Locate the cell with the specified text and output its [X, Y] center coordinate. 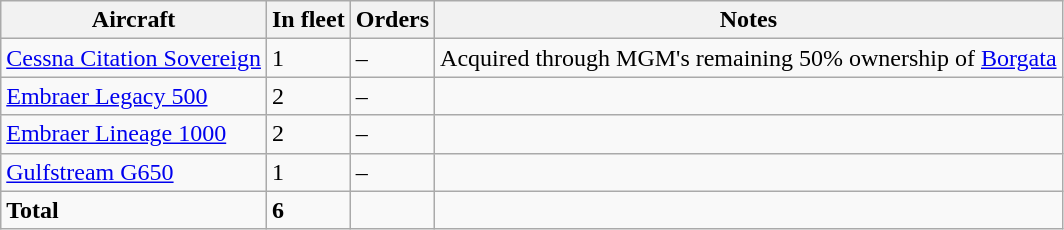
Orders [392, 20]
In fleet [308, 20]
Total [134, 210]
Acquired through MGM's remaining 50% ownership of Borgata [749, 58]
Embraer Legacy 500 [134, 96]
Cessna Citation Sovereign [134, 58]
Aircraft [134, 20]
Notes [749, 20]
6 [308, 210]
Gulfstream G650 [134, 172]
Embraer Lineage 1000 [134, 134]
